Provide the [X, Y] coordinate of the cell's center where the given text is located.  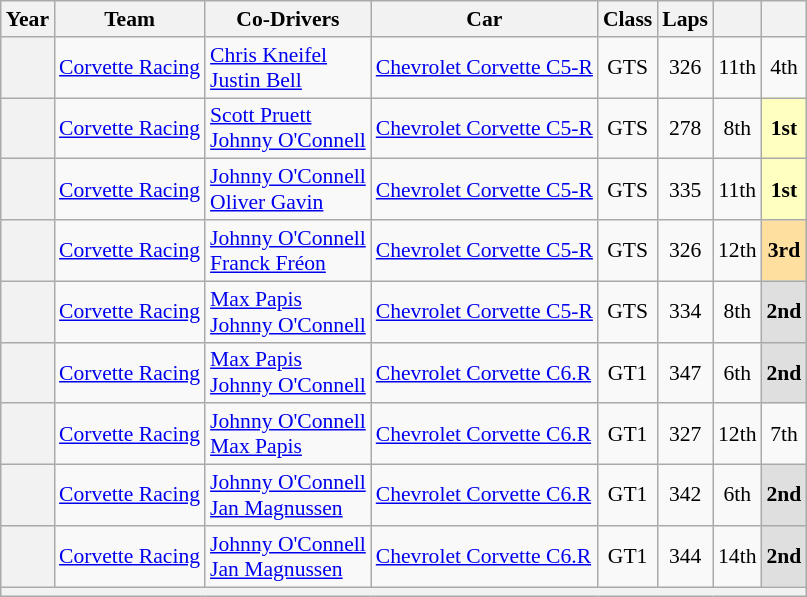
Johnny O'Connell Franck Fréon [288, 250]
Scott Pruett Johnny O'Connell [288, 128]
327 [685, 434]
347 [685, 372]
Co-Drivers [288, 19]
Chris Kneifel Justin Bell [288, 68]
334 [685, 312]
342 [685, 496]
Car [484, 19]
Johnny O'Connell Max Papis [288, 434]
Class [628, 19]
344 [685, 556]
14th [738, 556]
3rd [784, 250]
Year [28, 19]
4th [784, 68]
Laps [685, 19]
7th [784, 434]
Johnny O'Connell Oliver Gavin [288, 190]
335 [685, 190]
278 [685, 128]
Team [130, 19]
